From the cell containing the given text, extract its center point as (x, y) coordinate. 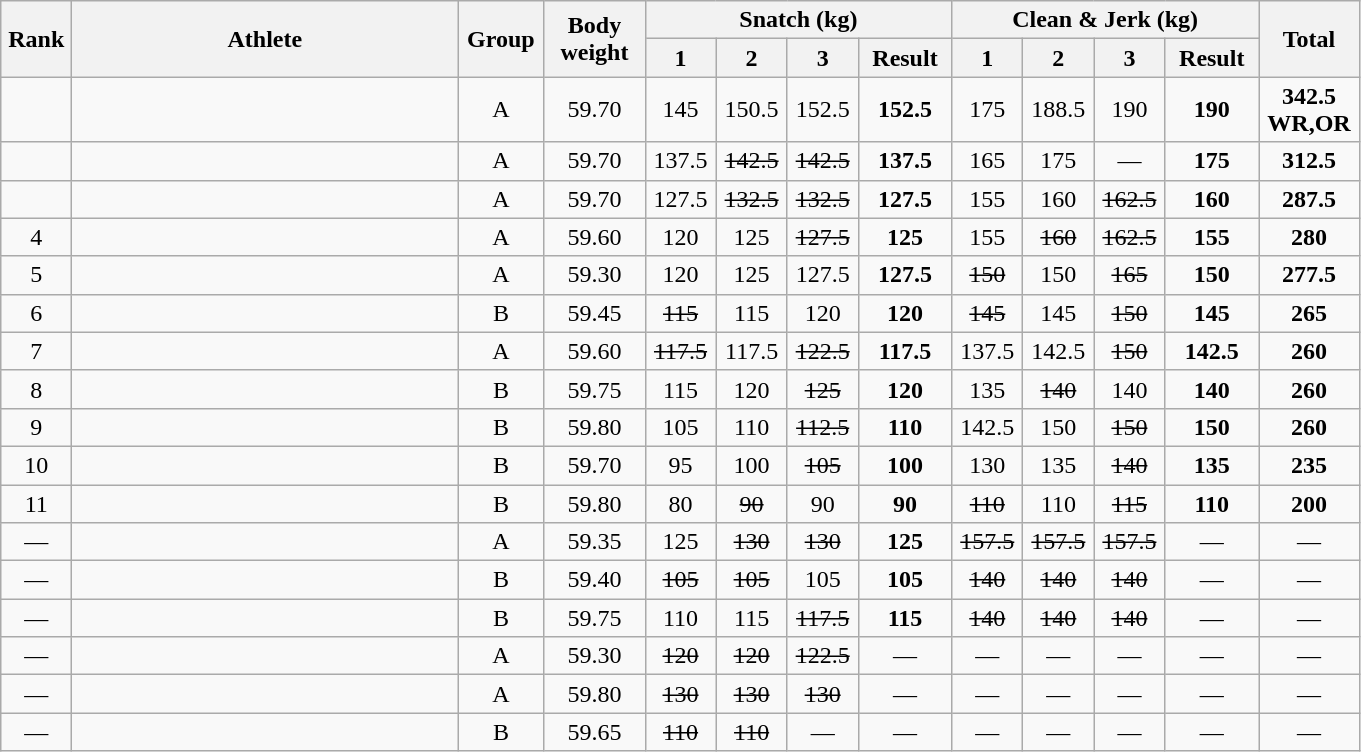
95 (680, 465)
11 (36, 503)
Rank (36, 39)
59.45 (594, 313)
5 (36, 275)
200 (1308, 503)
Total (1308, 39)
10 (36, 465)
188.5 (1058, 110)
59.35 (594, 542)
Group (501, 39)
7 (36, 351)
Athlete (265, 39)
59.40 (594, 580)
Body weight (594, 39)
Snatch (kg) (798, 20)
112.5 (822, 427)
280 (1308, 237)
9 (36, 427)
277.5 (1308, 275)
Clean & Jerk (kg) (1106, 20)
8 (36, 389)
235 (1308, 465)
4 (36, 237)
59.65 (594, 732)
265 (1308, 313)
342.5 WR,OR (1308, 110)
287.5 (1308, 199)
150.5 (752, 110)
6 (36, 313)
80 (680, 503)
312.5 (1308, 161)
